Return the [X, Y] coordinate for the center point of the cell that contains the specified text.  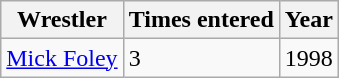
3 [201, 58]
Year [308, 20]
Times entered [201, 20]
1998 [308, 58]
Mick Foley [62, 58]
Wrestler [62, 20]
